Find where the given text appears and provide that cell's center as (X, Y) coordinate. 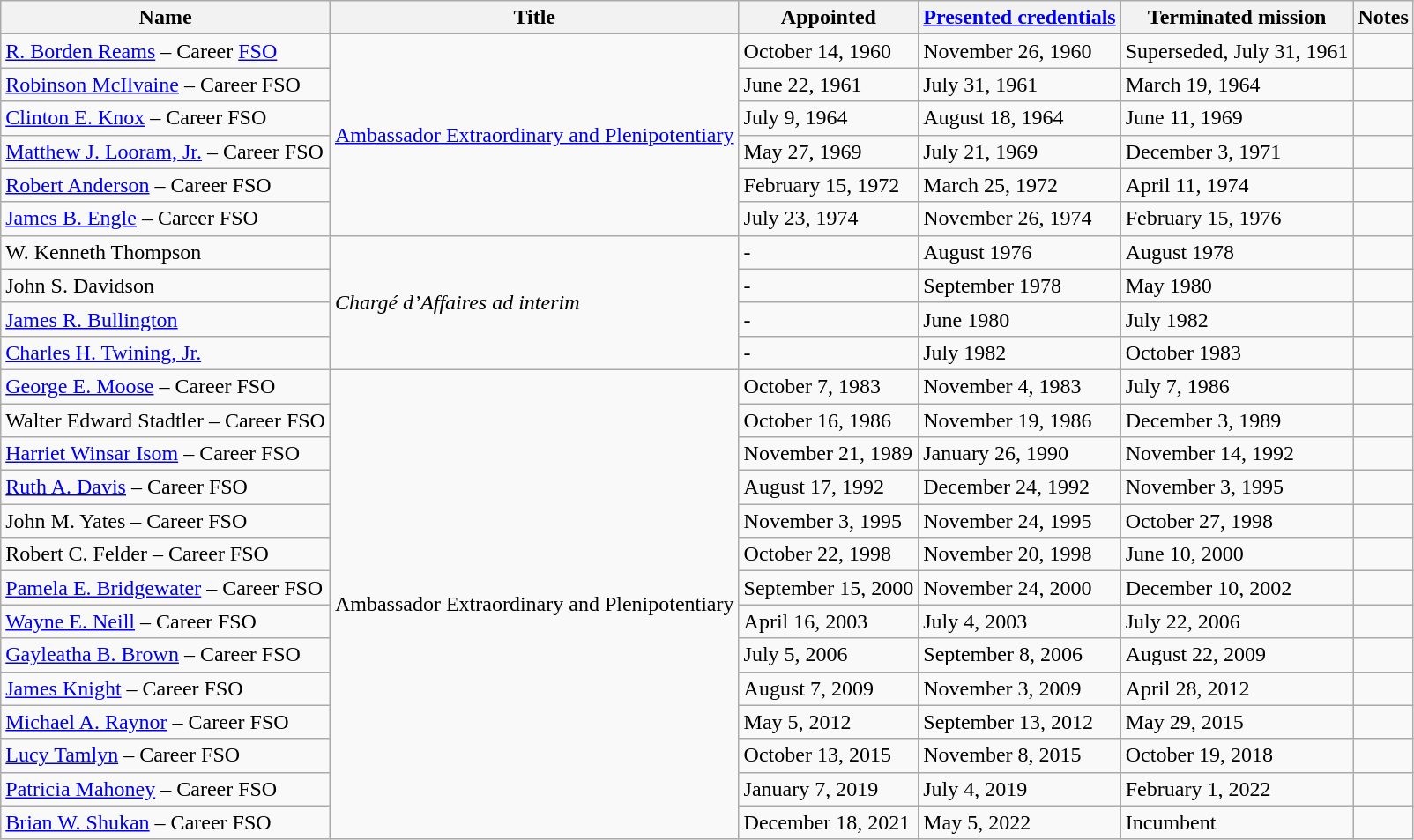
August 17, 1992 (829, 487)
April 11, 1974 (1237, 185)
April 28, 2012 (1237, 688)
Brian W. Shukan – Career FSO (166, 822)
May 5, 2022 (1019, 822)
December 3, 1971 (1237, 152)
October 19, 2018 (1237, 755)
Title (534, 18)
July 9, 1964 (829, 118)
Charles H. Twining, Jr. (166, 353)
Pamela E. Bridgewater – Career FSO (166, 588)
Patricia Mahoney – Career FSO (166, 789)
August 1976 (1019, 252)
December 24, 1992 (1019, 487)
November 8, 2015 (1019, 755)
June 10, 2000 (1237, 554)
Walter Edward Stadtler – Career FSO (166, 420)
July 23, 1974 (829, 219)
Ruth A. Davis – Career FSO (166, 487)
Robinson McIlvaine – Career FSO (166, 85)
April 16, 2003 (829, 621)
Name (166, 18)
Clinton E. Knox – Career FSO (166, 118)
August 7, 2009 (829, 688)
July 7, 1986 (1237, 386)
W. Kenneth Thompson (166, 252)
July 31, 1961 (1019, 85)
October 16, 1986 (829, 420)
August 22, 2009 (1237, 655)
September 15, 2000 (829, 588)
October 13, 2015 (829, 755)
May 1980 (1237, 286)
Wayne E. Neill – Career FSO (166, 621)
John M. Yates – Career FSO (166, 521)
Robert C. Felder – Career FSO (166, 554)
July 4, 2019 (1019, 789)
May 27, 1969 (829, 152)
February 15, 1972 (829, 185)
George E. Moose – Career FSO (166, 386)
November 24, 2000 (1019, 588)
December 18, 2021 (829, 822)
September 1978 (1019, 286)
October 27, 1998 (1237, 521)
January 26, 1990 (1019, 454)
June 22, 1961 (829, 85)
R. Borden Reams – Career FSO (166, 51)
November 20, 1998 (1019, 554)
October 22, 1998 (829, 554)
Incumbent (1237, 822)
November 19, 1986 (1019, 420)
May 5, 2012 (829, 722)
March 19, 1964 (1237, 85)
November 24, 1995 (1019, 521)
November 26, 1960 (1019, 51)
Michael A. Raynor – Career FSO (166, 722)
Harriet Winsar Isom – Career FSO (166, 454)
September 8, 2006 (1019, 655)
Presented credentials (1019, 18)
July 4, 2003 (1019, 621)
October 14, 1960 (829, 51)
James Knight – Career FSO (166, 688)
August 18, 1964 (1019, 118)
Terminated mission (1237, 18)
December 3, 1989 (1237, 420)
June 1980 (1019, 319)
March 25, 1972 (1019, 185)
August 1978 (1237, 252)
John S. Davidson (166, 286)
February 15, 1976 (1237, 219)
Appointed (829, 18)
December 10, 2002 (1237, 588)
November 4, 1983 (1019, 386)
November 14, 1992 (1237, 454)
September 13, 2012 (1019, 722)
January 7, 2019 (829, 789)
James R. Bullington (166, 319)
Chargé d’Affaires ad interim (534, 302)
Superseded, July 31, 1961 (1237, 51)
Lucy Tamlyn – Career FSO (166, 755)
June 11, 1969 (1237, 118)
May 29, 2015 (1237, 722)
July 22, 2006 (1237, 621)
February 1, 2022 (1237, 789)
Notes (1383, 18)
July 21, 1969 (1019, 152)
Matthew J. Looram, Jr. – Career FSO (166, 152)
October 7, 1983 (829, 386)
July 5, 2006 (829, 655)
Gayleatha B. Brown – Career FSO (166, 655)
November 21, 1989 (829, 454)
November 3, 2009 (1019, 688)
November 26, 1974 (1019, 219)
Robert Anderson – Career FSO (166, 185)
October 1983 (1237, 353)
James B. Engle – Career FSO (166, 219)
